Search for the cell housing the specified text and yield its [x, y] center coordinate. 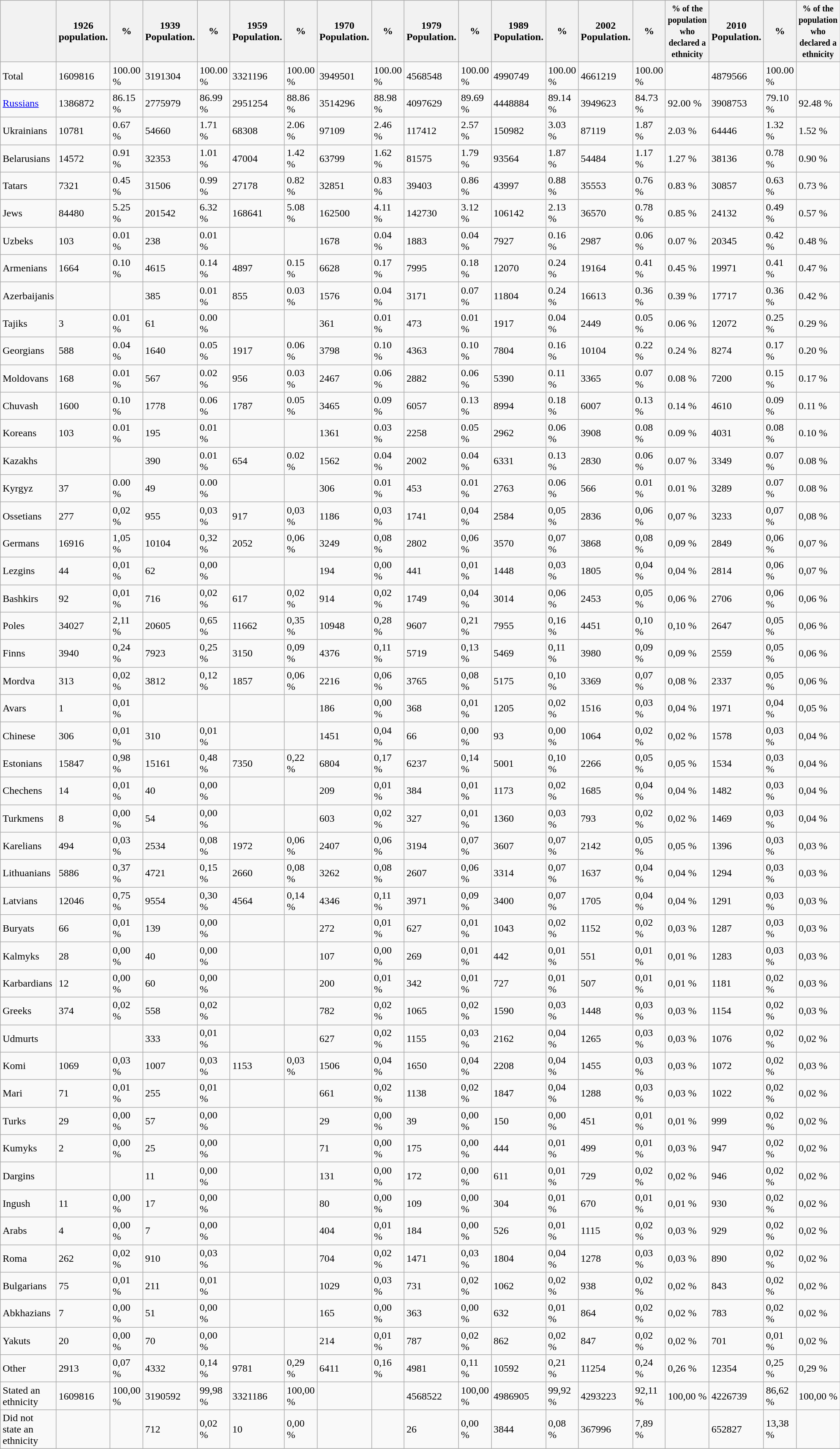
Mari [28, 1093]
2607 [431, 873]
4990749 [519, 76]
1482 [736, 790]
3194 [431, 846]
310 [170, 735]
956 [257, 378]
1857 [257, 681]
88.98 % [388, 103]
0,22 % [301, 763]
0.73 % [818, 186]
1979 Population. [431, 31]
4568548 [431, 76]
444 [519, 1148]
7,89 % [649, 1429]
1.42 % [301, 158]
20 [83, 1341]
0.25 % [780, 323]
7200 [736, 378]
1173 [519, 790]
862 [519, 1341]
5886 [83, 873]
1778 [170, 406]
38136 [736, 158]
0,17 % [388, 763]
12 [83, 983]
3 [83, 323]
712 [170, 1429]
3249 [344, 544]
4363 [431, 351]
1455 [606, 1066]
1181 [736, 983]
367996 [606, 1429]
19164 [606, 268]
4031 [736, 434]
361 [344, 323]
4226739 [736, 1396]
3190592 [170, 1396]
1600 [83, 406]
150 [519, 1121]
670 [606, 1203]
1506 [344, 1066]
Did not state an ethnicity [28, 1429]
6411 [344, 1369]
Germans [28, 544]
4 [83, 1231]
2052 [257, 544]
2467 [344, 378]
61 [170, 323]
70 [170, 1341]
1749 [431, 599]
3765 [431, 681]
7995 [431, 268]
3514296 [344, 103]
1959 Population. [257, 31]
2660 [257, 873]
39403 [431, 186]
1.62 % [388, 158]
5469 [519, 653]
Tatars [28, 186]
28 [83, 956]
238 [170, 241]
0,35 % [301, 626]
0.20 % [818, 351]
3949501 [344, 76]
2.06 % [301, 131]
89.14 % [562, 103]
611 [519, 1176]
32851 [344, 186]
1.17 % [649, 158]
567 [170, 378]
1576 [344, 296]
Finns [28, 653]
384 [431, 790]
92.00 % [687, 103]
1152 [606, 928]
1076 [736, 1038]
3908 [606, 434]
9607 [431, 626]
165 [344, 1314]
81575 [431, 158]
2216 [344, 681]
11254 [606, 1369]
0.88 % [562, 186]
86,62 % [780, 1396]
1062 [519, 1286]
0.47 % [818, 268]
3844 [519, 1429]
6.32 % [214, 213]
86.99 % [214, 103]
2142 [606, 846]
12354 [736, 1369]
34027 [83, 626]
731 [431, 1286]
Turkmens [28, 818]
3868 [606, 544]
15161 [170, 763]
195 [170, 434]
363 [431, 1314]
Total [28, 76]
890 [736, 1258]
31506 [170, 186]
Ingush [28, 1203]
1029 [344, 1286]
99,92 % [562, 1396]
3262 [344, 873]
6237 [431, 763]
1637 [606, 873]
2002 [431, 461]
999 [736, 1121]
7350 [257, 763]
Azerbaijanis [28, 296]
Uzbeks [28, 241]
Udmurts [28, 1038]
211 [170, 1286]
87119 [606, 131]
551 [606, 956]
313 [83, 681]
89.69 % [475, 103]
0,37 % [127, 873]
11804 [519, 296]
84480 [83, 213]
255 [170, 1093]
79.10 % [780, 103]
1386872 [83, 103]
1804 [519, 1258]
0,75 % [127, 901]
19971 [736, 268]
2010 Population. [736, 31]
938 [606, 1286]
17 [170, 1203]
2830 [606, 461]
473 [431, 323]
1451 [344, 735]
2836 [606, 516]
37 [83, 489]
26 [431, 1429]
2337 [736, 681]
864 [606, 1314]
Roma [28, 1258]
1154 [736, 1011]
3.03 % [562, 131]
5.08 % [301, 213]
3233 [736, 516]
0,15 % [214, 873]
1294 [736, 873]
139 [170, 928]
200 [344, 983]
5390 [519, 378]
1970 Population. [344, 31]
1278 [606, 1258]
109 [431, 1203]
15847 [83, 763]
947 [736, 1148]
0.86 % [475, 186]
4451 [606, 626]
86.15 % [127, 103]
3465 [344, 406]
1115 [606, 1231]
1847 [519, 1093]
3171 [431, 296]
4615 [170, 268]
3812 [170, 681]
855 [257, 296]
Greeks [28, 1011]
1805 [606, 571]
3365 [606, 378]
1664 [83, 268]
Chinese [28, 735]
24132 [736, 213]
385 [170, 296]
209 [344, 790]
Karelians [28, 846]
Tajiks [28, 323]
4097629 [431, 103]
1972 [257, 846]
704 [344, 1258]
16916 [83, 544]
25 [170, 1148]
0,65 % [214, 626]
57 [170, 1121]
9781 [257, 1369]
9554 [170, 901]
0.49 % [780, 213]
0,12 % [214, 681]
32353 [170, 158]
168 [83, 378]
946 [736, 1176]
12072 [736, 323]
2962 [519, 434]
4879566 [736, 76]
617 [257, 599]
654 [257, 461]
3940 [83, 653]
910 [170, 1258]
1283 [736, 956]
201542 [170, 213]
14 [83, 790]
0,48 % [214, 763]
Moldovans [28, 378]
1562 [344, 461]
451 [606, 1121]
Jews [28, 213]
442 [519, 956]
63799 [344, 158]
783 [736, 1314]
2.13 % [562, 213]
0,28 % [388, 626]
60 [170, 983]
Dargins [28, 1176]
1186 [344, 516]
1361 [344, 434]
Kyrgyz [28, 489]
162500 [344, 213]
Kumyks [28, 1148]
2.46 % [388, 131]
1043 [519, 928]
7321 [83, 186]
51 [170, 1314]
44 [83, 571]
4564 [257, 901]
2 [83, 1148]
99,98 % [214, 1396]
558 [170, 1011]
2453 [606, 599]
Bulgarians [28, 1286]
1360 [519, 818]
97109 [344, 131]
2706 [736, 599]
36570 [606, 213]
4721 [170, 873]
793 [606, 818]
453 [431, 489]
12070 [519, 268]
13,38 % [780, 1429]
30857 [736, 186]
49 [170, 489]
1.79 % [475, 158]
54 [170, 818]
2559 [736, 653]
1640 [170, 351]
0.82 % [301, 186]
Poles [28, 626]
4293223 [606, 1396]
3321196 [257, 76]
4981 [431, 1369]
701 [736, 1341]
1787 [257, 406]
787 [431, 1341]
Turks [28, 1121]
2407 [344, 846]
20345 [736, 241]
1 [83, 708]
8274 [736, 351]
20605 [170, 626]
1939 Population. [170, 31]
1069 [83, 1066]
1205 [519, 708]
93 [519, 735]
2987 [606, 241]
1153 [257, 1066]
54660 [170, 131]
1989 Population. [519, 31]
3150 [257, 653]
929 [736, 1231]
1.27 % [687, 158]
194 [344, 571]
84.73 % [649, 103]
2849 [736, 544]
8994 [519, 406]
914 [344, 599]
Lithuanians [28, 873]
6007 [606, 406]
168641 [257, 213]
2584 [519, 516]
11662 [257, 626]
333 [170, 1038]
62 [170, 571]
1155 [431, 1038]
17717 [736, 296]
1705 [606, 901]
43997 [519, 186]
4448884 [519, 103]
782 [344, 1011]
3908753 [736, 103]
10948 [344, 626]
Belarusians [28, 158]
106142 [519, 213]
1291 [736, 901]
404 [344, 1231]
0.76 % [649, 186]
172 [431, 1176]
3607 [519, 846]
5001 [519, 763]
2.03 % [687, 131]
1650 [431, 1066]
186 [344, 708]
0.39 % [687, 296]
3349 [736, 461]
3014 [519, 599]
729 [606, 1176]
1516 [606, 708]
716 [170, 599]
88.86 % [301, 103]
1971 [736, 708]
1.71 % [214, 131]
1590 [519, 1011]
12046 [83, 901]
3289 [736, 489]
4661219 [606, 76]
441 [431, 571]
304 [519, 1203]
955 [170, 516]
1471 [431, 1258]
92,11 % [649, 1396]
10781 [83, 131]
507 [606, 983]
2258 [431, 434]
4568522 [431, 1396]
0.91 % [127, 158]
566 [606, 489]
7955 [519, 626]
39 [431, 1121]
27178 [257, 186]
64446 [736, 131]
843 [736, 1286]
Georgians [28, 351]
0,13 % [475, 653]
4986905 [519, 1396]
0.48 % [818, 241]
150982 [519, 131]
92 [83, 599]
3980 [606, 653]
3798 [344, 351]
3191304 [170, 76]
Yakuts [28, 1341]
142730 [431, 213]
0.90 % [818, 158]
499 [606, 1148]
Arabs [28, 1231]
2002 Population. [606, 31]
1,05 % [127, 544]
526 [519, 1231]
2882 [431, 378]
Chechens [28, 790]
1685 [606, 790]
7804 [519, 351]
1741 [431, 516]
2913 [83, 1369]
3570 [519, 544]
4610 [736, 406]
3400 [519, 901]
93564 [519, 158]
Kalmyks [28, 956]
0.99 % [214, 186]
494 [83, 846]
10592 [519, 1369]
1022 [736, 1093]
68308 [257, 131]
7927 [519, 241]
327 [431, 818]
3949623 [606, 103]
184 [431, 1231]
107 [344, 956]
1926 population. [83, 31]
8 [83, 818]
2266 [606, 763]
0.63 % [780, 186]
Armenians [28, 268]
374 [83, 1011]
Mordva [28, 681]
Ukrainians [28, 131]
Kazakhs [28, 461]
47004 [257, 158]
2.57 % [475, 131]
1.52 % [818, 131]
6628 [344, 268]
2647 [736, 626]
3.12 % [475, 213]
2775979 [170, 103]
Karbardians [28, 983]
1065 [431, 1011]
Other [28, 1369]
1064 [606, 735]
1396 [736, 846]
0,26 % [687, 1369]
0,32 % [214, 544]
1.32 % [780, 131]
54484 [606, 158]
214 [344, 1341]
5.25 % [127, 213]
2162 [519, 1038]
277 [83, 516]
1469 [736, 818]
10 [257, 1429]
Komi [28, 1066]
2,11 % [127, 626]
272 [344, 928]
6057 [431, 406]
1265 [606, 1038]
14572 [83, 158]
1534 [736, 763]
1072 [736, 1066]
2534 [170, 846]
1883 [431, 241]
727 [519, 983]
2449 [606, 323]
Chuvash [28, 406]
4332 [170, 1369]
4.11 % [388, 213]
262 [83, 1258]
7923 [170, 653]
Avars [28, 708]
4376 [344, 653]
661 [344, 1093]
0.29 % [818, 323]
2208 [519, 1066]
3314 [519, 873]
4897 [257, 268]
652827 [736, 1429]
2814 [736, 571]
3369 [606, 681]
0.67 % [127, 131]
Lezgins [28, 571]
0,30 % [214, 901]
131 [344, 1176]
2802 [431, 544]
0.85 % [687, 213]
603 [344, 818]
1578 [736, 735]
3971 [431, 901]
6331 [519, 461]
Koreans [28, 434]
390 [170, 461]
Latvians [28, 901]
80 [344, 1203]
Estonians [28, 763]
Russians [28, 103]
16613 [606, 296]
1007 [170, 1066]
75 [83, 1286]
847 [606, 1341]
917 [257, 516]
0.22 % [649, 351]
588 [83, 351]
342 [431, 983]
Abkhazians [28, 1314]
1.01 % [214, 158]
5175 [519, 681]
35553 [606, 186]
1288 [606, 1093]
Ossetians [28, 516]
0.57 % [818, 213]
5719 [431, 653]
368 [431, 708]
175 [431, 1148]
632 [519, 1314]
92.48 % [818, 103]
4346 [344, 901]
117412 [431, 131]
269 [431, 956]
Bashkirs [28, 599]
3321186 [257, 1396]
6804 [344, 763]
2951254 [257, 103]
930 [736, 1203]
Stated an ethnicity [28, 1396]
1287 [736, 928]
1678 [344, 241]
1138 [431, 1093]
2763 [519, 489]
0,98 % [127, 763]
Buryats [28, 928]
